Identify which cell holds the provided text, then report its (X, Y) central coordinate. 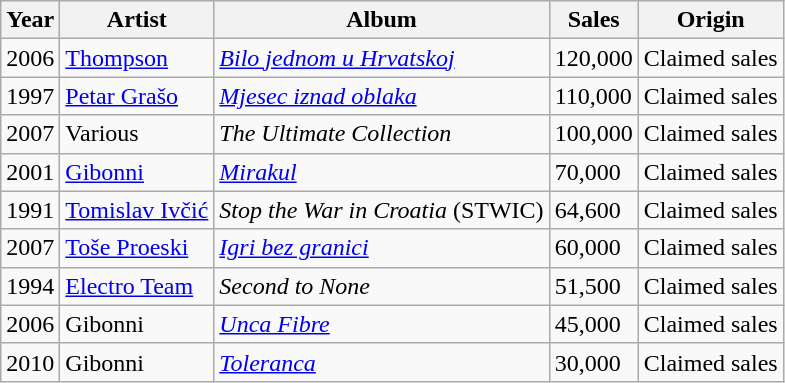
Album (382, 20)
1991 (30, 210)
60,000 (594, 248)
2001 (30, 172)
Electro Team (137, 286)
Second to None (382, 286)
Igri bez granici (382, 248)
1994 (30, 286)
Tomislav Ivčić (137, 210)
51,500 (594, 286)
Stop the War in Croatia (STWIC) (382, 210)
Various (137, 134)
2010 (30, 362)
45,000 (594, 324)
Mirakul (382, 172)
Year (30, 20)
30,000 (594, 362)
Toleranca (382, 362)
120,000 (594, 58)
Artist (137, 20)
100,000 (594, 134)
Origin (710, 20)
Bilo jednom u Hrvatskoj (382, 58)
Toše Proeski (137, 248)
Petar Grašo (137, 96)
The Ultimate Collection (382, 134)
110,000 (594, 96)
64,600 (594, 210)
Unca Fibre (382, 324)
70,000 (594, 172)
Sales (594, 20)
Thompson (137, 58)
Mjesec iznad oblaka (382, 96)
1997 (30, 96)
